Locate the cell with the specified text and output its [x, y] center coordinate. 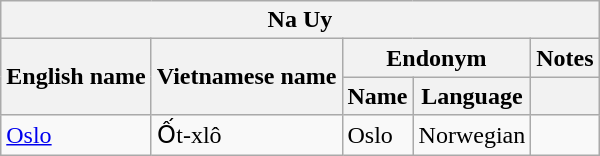
English name [76, 77]
Name [378, 96]
Vietnamese name [246, 77]
Notes [565, 58]
Ốt-xlô [246, 135]
Norwegian [472, 135]
Language [472, 96]
Endonym [436, 58]
Na Uy [300, 20]
